For the text-containing cell, return its midpoint in (x, y) coordinate format. 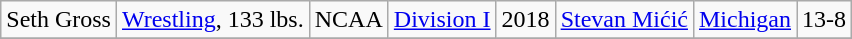
Stevan Mićić (624, 20)
Division I (442, 20)
NCAA (348, 20)
Michigan (744, 20)
13-8 (824, 20)
Seth Gross (59, 20)
Wrestling, 133 lbs. (212, 20)
2018 (526, 20)
